Extract the (X, Y) coordinate from the center of the cell holding the provided text.  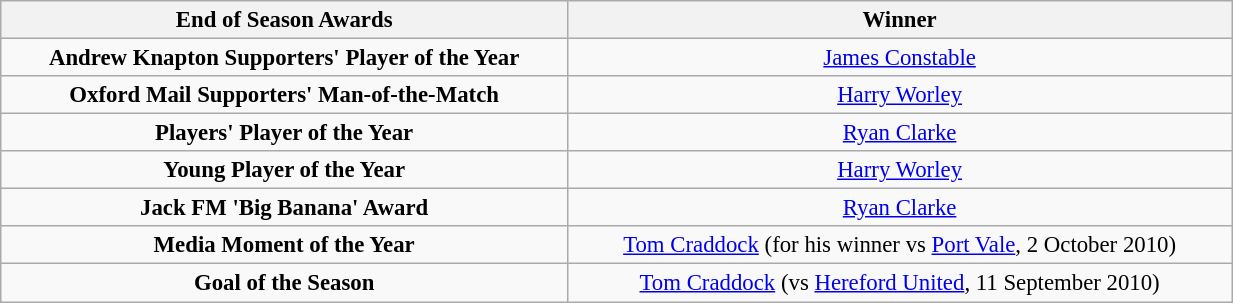
Jack FM 'Big Banana' Award (284, 208)
Tom Craddock (for his winner vs Port Vale, 2 October 2010) (900, 245)
Oxford Mail Supporters' Man-of-the-Match (284, 95)
End of Season Awards (284, 20)
Young Player of the Year (284, 170)
Tom Craddock (vs Hereford United, 11 September 2010) (900, 283)
Players' Player of the Year (284, 133)
Andrew Knapton Supporters' Player of the Year (284, 58)
Goal of the Season (284, 283)
Winner (900, 20)
Media Moment of the Year (284, 245)
James Constable (900, 58)
